Search for the cell housing the specified text and yield its [X, Y] center coordinate. 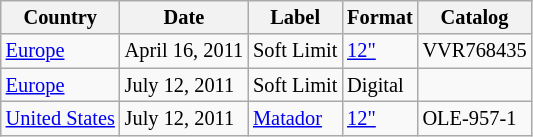
Matador [295, 118]
Country [60, 17]
Digital [380, 85]
Date [184, 17]
United States [60, 118]
VVR768435 [475, 51]
April 16, 2011 [184, 51]
Label [295, 17]
Catalog [475, 17]
Format [380, 17]
OLE-957-1 [475, 118]
